Find where the given text appears and provide that cell's center as [X, Y] coordinate. 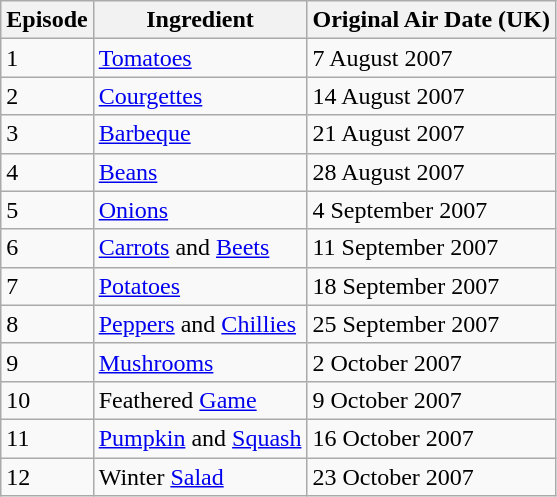
2 October 2007 [432, 362]
7 August 2007 [432, 58]
4 [47, 172]
11 September 2007 [432, 248]
11 [47, 438]
Mushrooms [200, 362]
3 [47, 134]
Potatoes [200, 286]
Feathered Game [200, 400]
10 [47, 400]
Onions [200, 210]
1 [47, 58]
18 September 2007 [432, 286]
Courgettes [200, 96]
28 August 2007 [432, 172]
9 [47, 362]
8 [47, 324]
Winter Salad [200, 477]
6 [47, 248]
12 [47, 477]
16 October 2007 [432, 438]
4 September 2007 [432, 210]
Carrots and Beets [200, 248]
23 October 2007 [432, 477]
21 August 2007 [432, 134]
5 [47, 210]
Ingredient [200, 20]
9 October 2007 [432, 400]
7 [47, 286]
Tomatoes [200, 58]
25 September 2007 [432, 324]
Original Air Date (UK) [432, 20]
Pumpkin and Squash [200, 438]
Barbeque [200, 134]
Peppers and Chillies [200, 324]
2 [47, 96]
14 August 2007 [432, 96]
Beans [200, 172]
Episode [47, 20]
